Pinpoint the cell where the given text exists, returning its [x, y] midpoint coordinate. 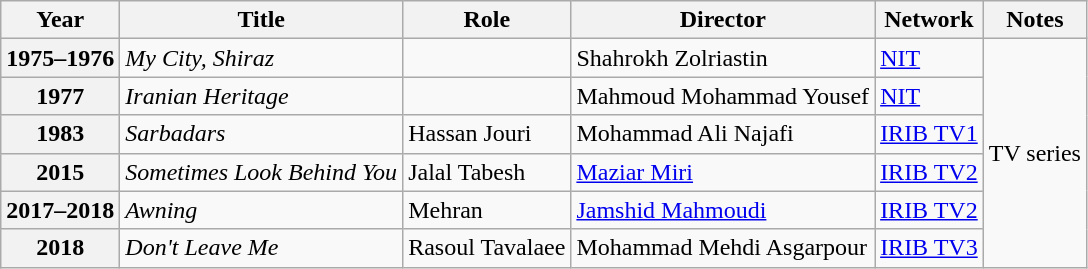
2015 [60, 172]
2017–2018 [60, 210]
IRIB TV3 [930, 248]
Iranian Heritage [262, 96]
Sometimes Look Behind You [262, 172]
IRIB TV1 [930, 134]
Network [930, 20]
Mohammad Mehdi Asgarpour [723, 248]
1977 [60, 96]
Shahrokh Zolriastin [723, 58]
Mahmoud Mohammad Yousef [723, 96]
Mehran [487, 210]
2018 [60, 248]
Maziar Miri [723, 172]
Year [60, 20]
TV series [1034, 153]
Hassan Jouri [487, 134]
Notes [1034, 20]
Jalal Tabesh [487, 172]
Sarbadars [262, 134]
Role [487, 20]
Director [723, 20]
Don't Leave Me [262, 248]
1975–1976 [60, 58]
1983 [60, 134]
Mohammad Ali Najafi [723, 134]
Rasoul Tavalaee [487, 248]
Jamshid Mahmoudi [723, 210]
Title [262, 20]
My City, Shiraz [262, 58]
Awning [262, 210]
